From the cell containing the given text, extract its center point as (x, y) coordinate. 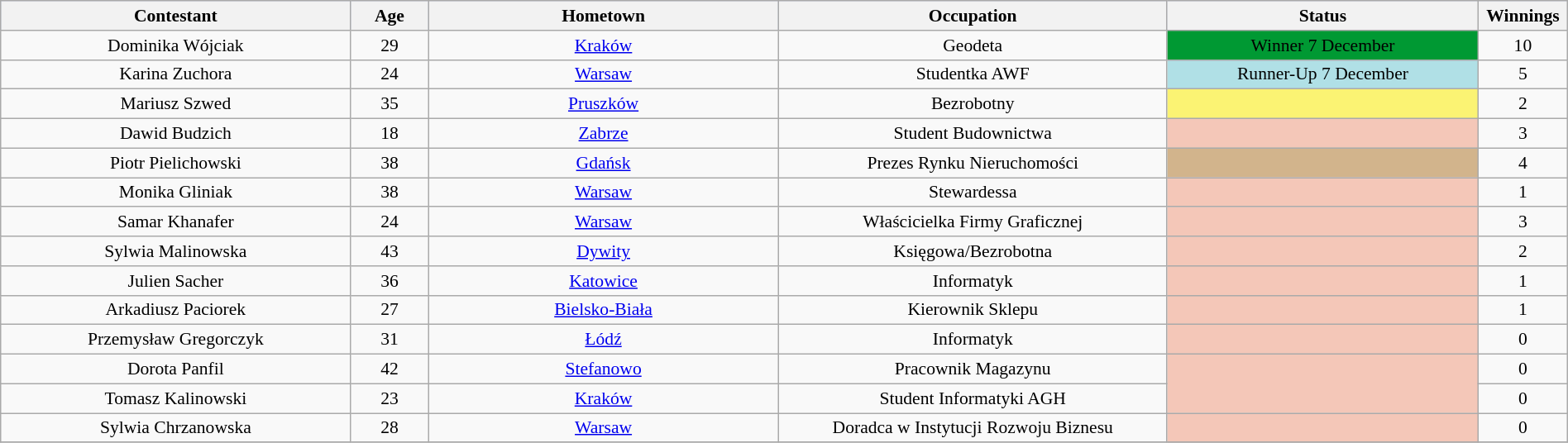
35 (390, 104)
10 (1523, 45)
Tomasz Kalinowski (175, 398)
Doradca w Instytucji Rozwoju Biznesu (973, 428)
Łódź (604, 340)
42 (390, 369)
Monika Gliniak (175, 193)
Studentka AWF (973, 74)
23 (390, 398)
Kierownik Sklepu (973, 310)
Właścicielka Firmy Graficznej (973, 222)
Stewardessa (973, 193)
Dominika Wójciak (175, 45)
Contestant (175, 16)
Sylwia Malinowska (175, 251)
4 (1523, 163)
Status (1322, 16)
Samar Khanafer (175, 222)
Księgowa/Bezrobotna (973, 251)
27 (390, 310)
28 (390, 428)
Zabrze (604, 134)
Arkadiusz Paciorek (175, 310)
36 (390, 281)
Dywity (604, 251)
Winnings (1523, 16)
31 (390, 340)
5 (1523, 74)
Student Informatyki AGH (973, 398)
Dorota Panfil (175, 369)
Occupation (973, 16)
Przemysław Gregorczyk (175, 340)
43 (390, 251)
Bielsko-Biała (604, 310)
Mariusz Szwed (175, 104)
Pracownik Magazynu (973, 369)
18 (390, 134)
Student Budownictwa (973, 134)
Hometown (604, 16)
Julien Sacher (175, 281)
Stefanowo (604, 369)
Katowice (604, 281)
Bezrobotny (973, 104)
Gdańsk (604, 163)
Prezes Rynku Nieruchomości (973, 163)
Karina Zuchora (175, 74)
Geodeta (973, 45)
Sylwia Chrzanowska (175, 428)
Dawid Budzich (175, 134)
Winner 7 December (1322, 45)
Pruszków (604, 104)
29 (390, 45)
Runner-Up 7 December (1322, 74)
Piotr Pielichowski (175, 163)
Age (390, 16)
